Capture the cell that displays the provided text and extract its [X, Y] central coordinate. 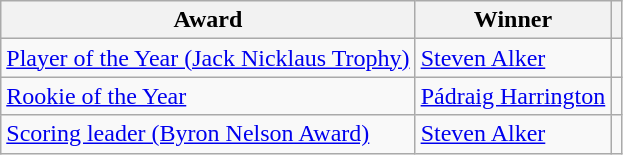
Player of the Year (Jack Nicklaus Trophy) [208, 58]
Rookie of the Year [208, 96]
Pádraig Harrington [513, 96]
Award [208, 20]
Winner [513, 20]
Scoring leader (Byron Nelson Award) [208, 134]
